Capture the cell that displays the provided text and extract its [X, Y] central coordinate. 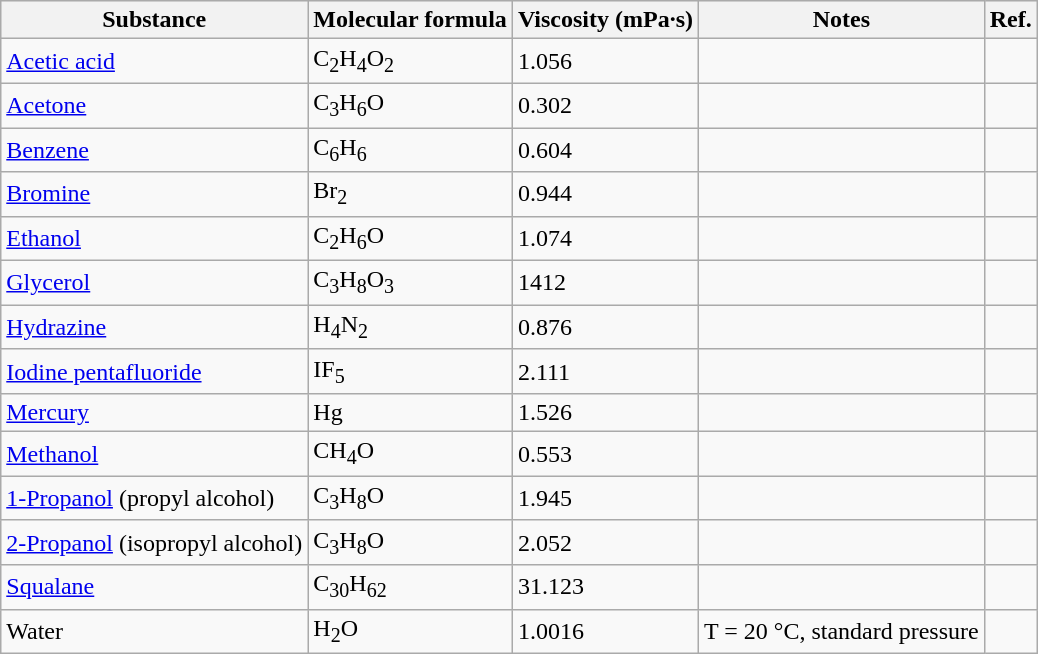
0.944 [605, 194]
Glycerol [154, 283]
2-Propanol (isopropyl alcohol) [154, 542]
Ethanol [154, 238]
C2H4O2 [410, 61]
1.074 [605, 238]
1.056 [605, 61]
Substance [154, 20]
1412 [605, 283]
C3H6O [410, 105]
Hg [410, 413]
Ref. [1010, 20]
1-Propanol (propyl alcohol) [154, 498]
IF5 [410, 371]
Viscosity (mPa·s) [605, 20]
Hydrazine [154, 327]
Benzene [154, 150]
Water [154, 631]
H2O [410, 631]
Acetone [154, 105]
Bromine [154, 194]
Notes [842, 20]
Br2 [410, 194]
2.111 [605, 371]
0.553 [605, 454]
C30H62 [410, 587]
Mercury [154, 413]
CH4O [410, 454]
C2H6O [410, 238]
0.302 [605, 105]
0.876 [605, 327]
1.0016 [605, 631]
31.123 [605, 587]
Iodine pentafluoride [154, 371]
C6H6 [410, 150]
Methanol [154, 454]
0.604 [605, 150]
Squalane [154, 587]
H4N2 [410, 327]
C3H8O3 [410, 283]
Molecular formula [410, 20]
Acetic acid [154, 61]
1.526 [605, 413]
T = 20 °C, standard pressure [842, 631]
2.052 [605, 542]
1.945 [605, 498]
